Provide the [X, Y] coordinate of the cell's center where the given text is located.  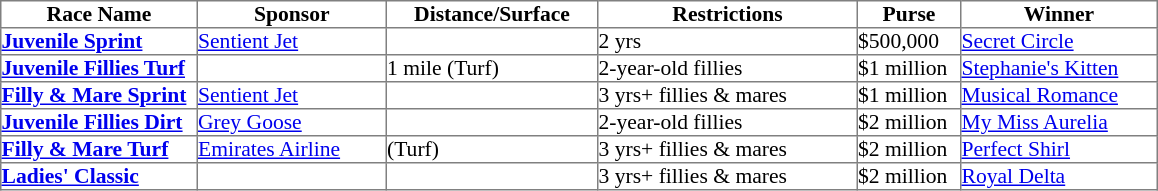
Juvenile Fillies Turf [99, 68]
Stephanie's Kitten [1059, 68]
Emirates Airline [292, 150]
2 yrs [728, 42]
Purse [909, 14]
Grey Goose [292, 122]
Juvenile Sprint [99, 42]
1 mile (Turf) [492, 68]
Ladies' Classic [99, 176]
Winner [1059, 14]
Restrictions [728, 14]
Sponsor [292, 14]
(Turf) [492, 150]
Secret Circle [1059, 42]
Juvenile Fillies Dirt [99, 122]
Musical Romance [1059, 96]
Distance/Surface [492, 14]
$500,000 [909, 42]
Royal Delta [1059, 176]
Filly & Mare Turf [99, 150]
Perfect Shirl [1059, 150]
Filly & Mare Sprint [99, 96]
Race Name [99, 14]
My Miss Aurelia [1059, 122]
